Extract the (x, y) coordinate from the center of the cell holding the provided text.  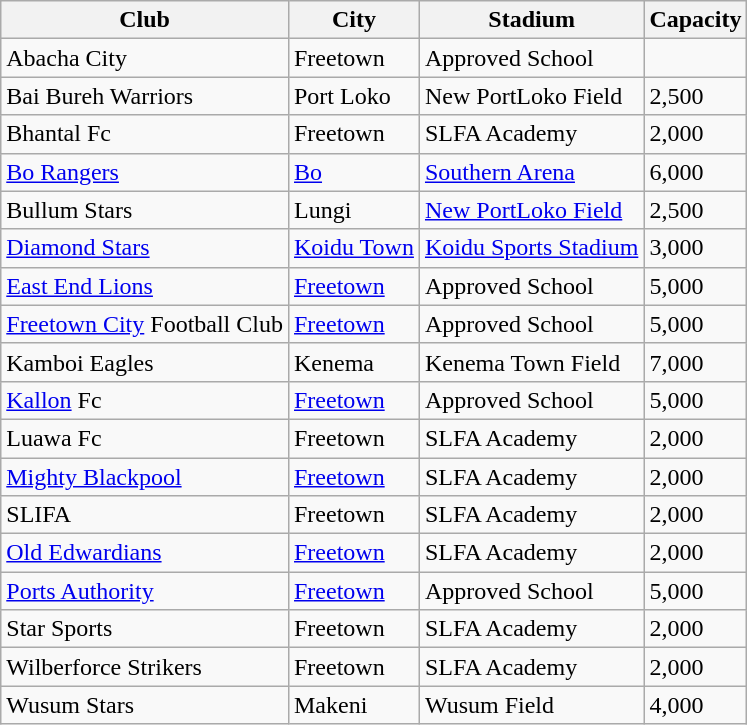
Kenema (354, 362)
Kamboi Eagles (145, 362)
Bo Rangers (145, 172)
Ports Authority (145, 591)
Bai Bureh Warriors (145, 96)
Kallon Fc (145, 400)
Southern Arena (531, 172)
Bullum Stars (145, 210)
Luawa Fc (145, 438)
Freetown City Football Club (145, 324)
Kenema Town Field (531, 362)
Club (145, 20)
Star Sports (145, 629)
Koidu Sports Stadium (531, 248)
6,000 (696, 172)
Wusum Stars (145, 705)
Koidu Town (354, 248)
Wusum Field (531, 705)
Port Loko (354, 96)
Capacity (696, 20)
SLIFA (145, 515)
Lungi (354, 210)
East End Lions (145, 286)
Bhantal Fc (145, 134)
Stadium (531, 20)
Makeni (354, 705)
City (354, 20)
Diamond Stars (145, 248)
Abacha City (145, 58)
Mighty Blackpool (145, 477)
3,000 (696, 248)
Wilberforce Strikers (145, 667)
Old Edwardians (145, 553)
Bo (354, 172)
4,000 (696, 705)
7,000 (696, 362)
